Return (x, y) of the center of cell containing provided text 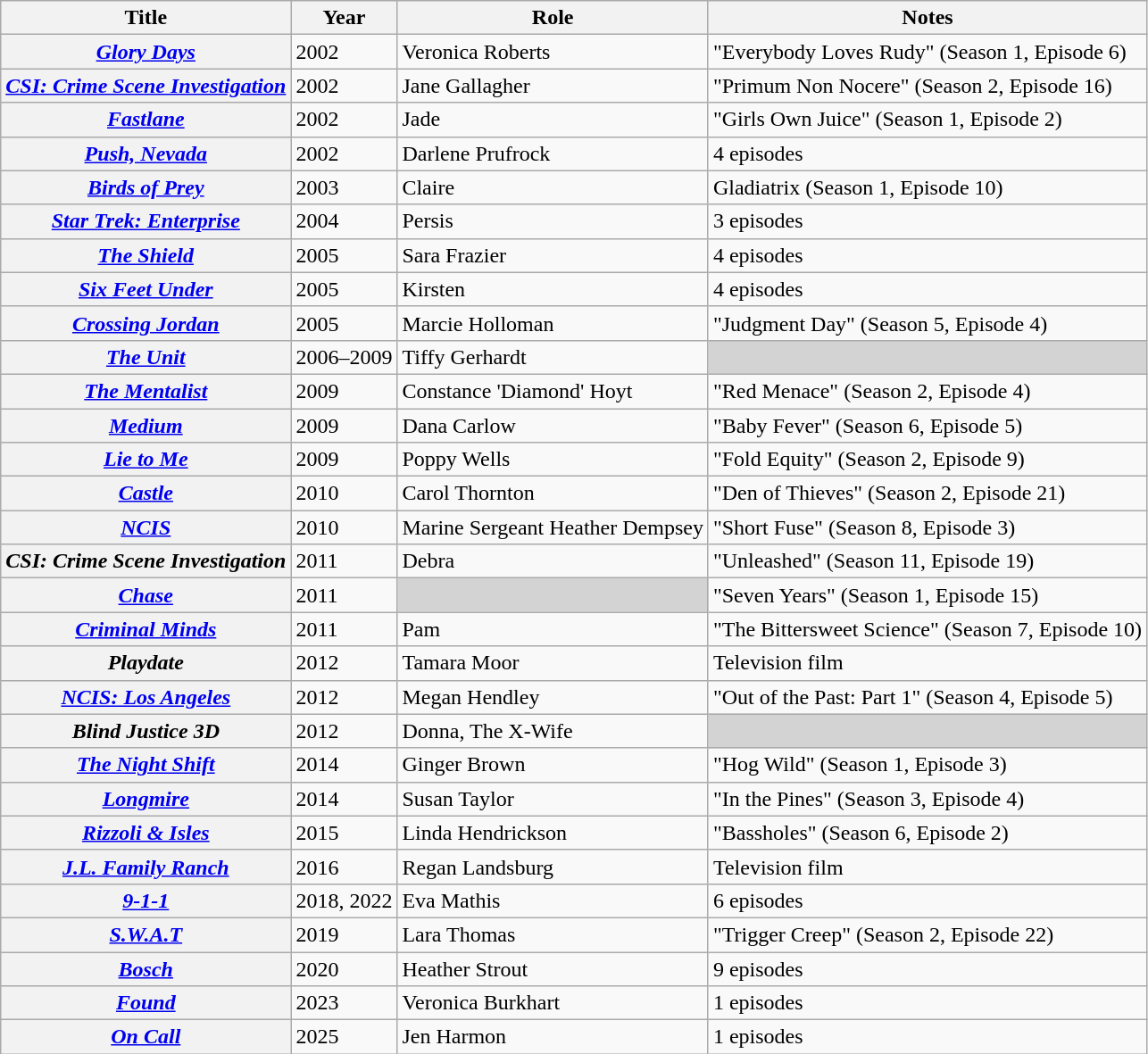
Tamara Moor (553, 663)
Year (345, 18)
2003 (345, 187)
Regan Landsburg (553, 867)
"Judgment Day" (Season 5, Episode 4) (927, 323)
"Red Menace" (Season 2, Episode 4) (927, 391)
Chase (146, 595)
Title (146, 18)
Claire (553, 187)
2004 (345, 221)
Sara Frazier (553, 255)
Playdate (146, 663)
Lara Thomas (553, 934)
Jade (553, 120)
9 episodes (927, 968)
Kirsten (553, 289)
Marine Sergeant Heather Dempsey (553, 527)
2023 (345, 1003)
Susan Taylor (553, 799)
Glory Days (146, 52)
Carol Thornton (553, 494)
Criminal Minds (146, 629)
"Short Fuse" (Season 8, Episode 3) (927, 527)
Crossing Jordan (146, 323)
Heather Strout (553, 968)
S.W.A.T (146, 934)
NCIS (146, 527)
Bosch (146, 968)
"Primum Non Nocere" (Season 2, Episode 16) (927, 86)
Megan Hendley (553, 697)
"Out of the Past: Part 1" (Season 4, Episode 5) (927, 697)
Rizzoli & Isles (146, 833)
"Trigger Creep" (Season 2, Episode 22) (927, 934)
Star Trek: Enterprise (146, 221)
Eva Mathis (553, 900)
Constance 'Diamond' Hoyt (553, 391)
Blind Justice 3D (146, 731)
2018, 2022 (345, 900)
Darlene Prufrock (553, 154)
Role (553, 18)
Found (146, 1003)
9-1-1 (146, 900)
Push, Nevada (146, 154)
"Girls Own Juice" (Season 1, Episode 2) (927, 120)
Persis (553, 221)
Linda Hendrickson (553, 833)
6 episodes (927, 900)
"Unleashed" (Season 11, Episode 19) (927, 561)
Tiffy Gerhardt (553, 357)
"Seven Years" (Season 1, Episode 15) (927, 595)
Pam (553, 629)
Fastlane (146, 120)
The Unit (146, 357)
"Everybody Loves Rudy" (Season 1, Episode 6) (927, 52)
Birds of Prey (146, 187)
Notes (927, 18)
Donna, The X-Wife (553, 731)
Veronica Roberts (553, 52)
Jen Harmon (553, 1037)
Jane Gallagher (553, 86)
J.L. Family Ranch (146, 867)
Longmire (146, 799)
NCIS: Los Angeles (146, 697)
Ginger Brown (553, 765)
2019 (345, 934)
2016 (345, 867)
Dana Carlow (553, 426)
"Hog Wild" (Season 1, Episode 3) (927, 765)
The Night Shift (146, 765)
"In the Pines" (Season 3, Episode 4) (927, 799)
The Shield (146, 255)
Debra (553, 561)
The Mentalist (146, 391)
"The Bittersweet Science" (Season 7, Episode 10) (927, 629)
Medium (146, 426)
Gladiatrix (Season 1, Episode 10) (927, 187)
"Den of Thieves" (Season 2, Episode 21) (927, 494)
2025 (345, 1037)
Six Feet Under (146, 289)
Poppy Wells (553, 460)
3 episodes (927, 221)
2020 (345, 968)
2015 (345, 833)
Lie to Me (146, 460)
"Fold Equity" (Season 2, Episode 9) (927, 460)
Castle (146, 494)
On Call (146, 1037)
2006–2009 (345, 357)
Veronica Burkhart (553, 1003)
"Bassholes" (Season 6, Episode 2) (927, 833)
Marcie Holloman (553, 323)
"Baby Fever" (Season 6, Episode 5) (927, 426)
